Extract the [X, Y] coordinate from the center of the cell holding the provided text.  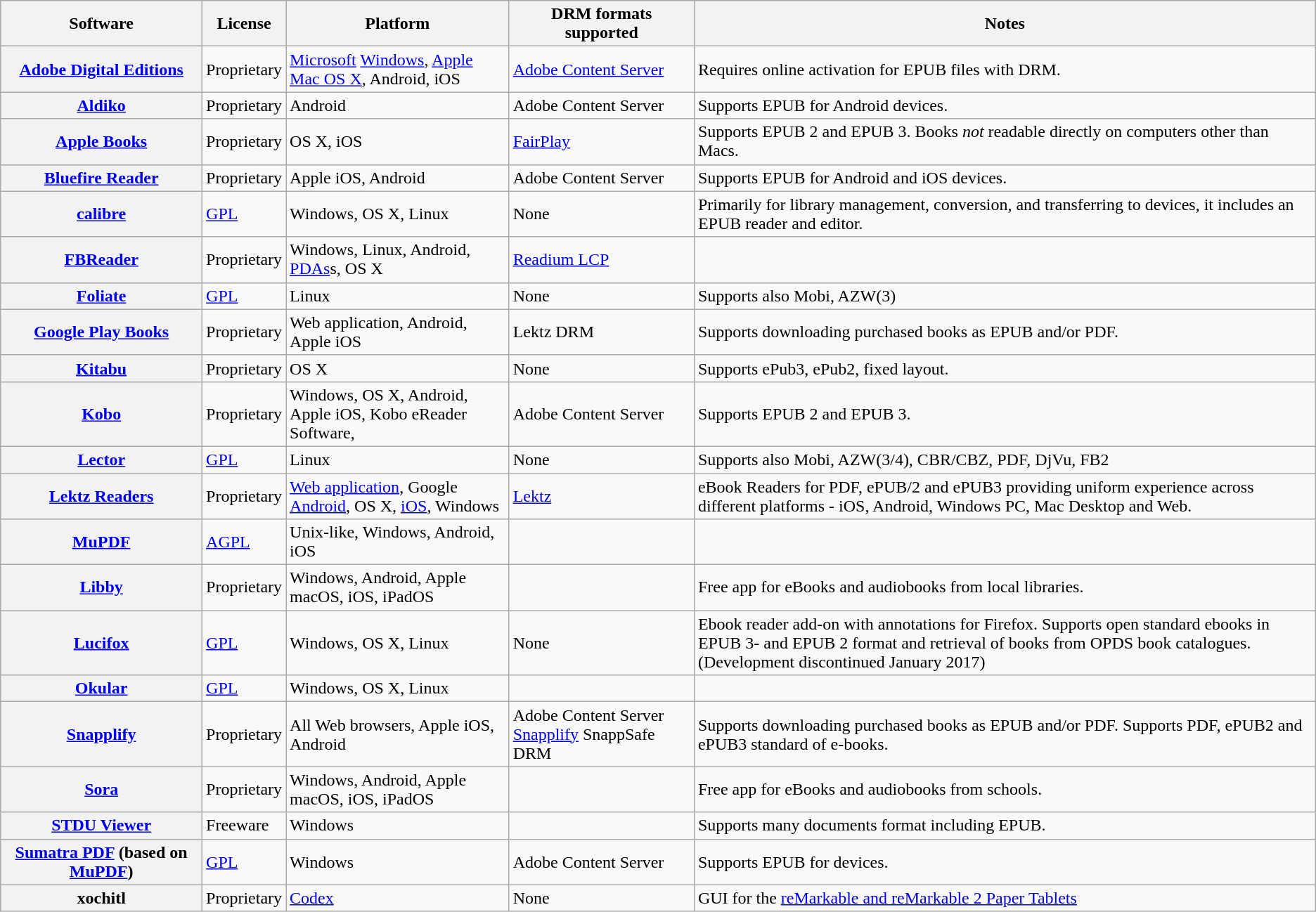
Lektz DRM [602, 332]
Lektz [602, 496]
STDU Viewer [101, 826]
Freeware [245, 826]
Web application, Android, Apple iOS [398, 332]
FairPlay [602, 142]
Supports EPUB for Android devices. [1005, 105]
Platform [398, 24]
Readium LCP [602, 260]
Snapplify [101, 734]
Codex [398, 898]
Lektz Readers [101, 496]
Aldiko [101, 105]
calibre [101, 214]
Supports EPUB for devices. [1005, 861]
Lucifox [101, 643]
Apple Books [101, 142]
License [245, 24]
Supports also Mobi, AZW(3) [1005, 296]
Android [398, 105]
GUI for the reMarkable and reMarkable 2 Paper Tablets [1005, 898]
FBReader [101, 260]
Primarily for library management, conversion, and transferring to devices, it includes an EPUB reader and editor. [1005, 214]
Supports also Mobi, AZW(3/4), CBR/CBZ, PDF, DjVu, FB2 [1005, 460]
Free app for eBooks and audiobooks from schools. [1005, 790]
Supports downloading purchased books as EPUB and/or PDF. [1005, 332]
Libby [101, 587]
Windows, Linux, Android, PDAss, OS X [398, 260]
Bluefire Reader [101, 178]
Web application, Google Android, OS X, iOS, Windows [398, 496]
Google Play Books [101, 332]
Requires online activation for EPUB files with DRM. [1005, 69]
Okular [101, 689]
Apple iOS, Android [398, 178]
Sumatra PDF (based on MuPDF) [101, 861]
Supports EPUB 2 and EPUB 3. Books not readable directly on computers other than Macs. [1005, 142]
All Web browsers, Apple iOS, Android [398, 734]
xochitl [101, 898]
Adobe Digital Editions [101, 69]
Kobo [101, 414]
eBook Readers for PDF, ePUB/2 and ePUB3 providing uniform experience across different platforms - iOS, Android, Windows PC, Mac Desktop and Web. [1005, 496]
OS X [398, 368]
DRM formats supported [602, 24]
Software [101, 24]
MuPDF [101, 542]
Kitabu [101, 368]
Supports EPUB 2 and EPUB 3. [1005, 414]
AGPL [245, 542]
Unix-like, Windows, Android, iOS [398, 542]
Microsoft Windows, Apple Mac OS X, Android, iOS [398, 69]
Free app for eBooks and audiobooks from local libraries. [1005, 587]
Sora [101, 790]
Supports EPUB for Android and iOS devices. [1005, 178]
Foliate [101, 296]
Adobe Content Server Snapplify SnappSafe DRM [602, 734]
Supports many documents format including EPUB. [1005, 826]
OS X, iOS [398, 142]
Notes [1005, 24]
Supports downloading purchased books as EPUB and/or PDF. Supports PDF, ePUB2 and ePUB3 standard of e-books. [1005, 734]
Supports ePub3, ePub2, fixed layout. [1005, 368]
Windows, OS X, Android, Apple iOS, Kobo eReader Software, [398, 414]
Lector [101, 460]
